Provide the (X, Y) coordinate of the cell's center where the given text is located.  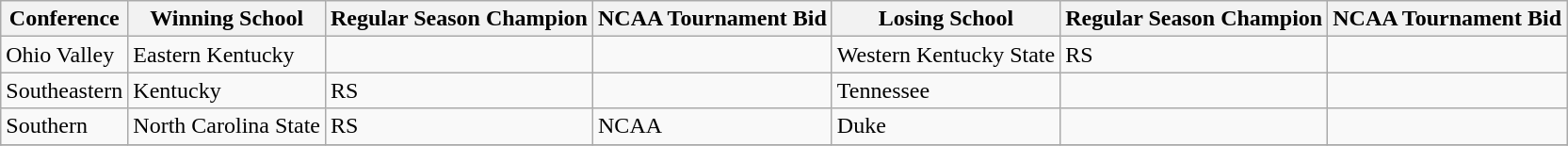
NCAA (713, 126)
Eastern Kentucky (227, 55)
Southeastern (64, 90)
Western Kentucky State (946, 55)
Duke (946, 126)
North Carolina State (227, 126)
Conference (64, 19)
Southern (64, 126)
Ohio Valley (64, 55)
Kentucky (227, 90)
Losing School (946, 19)
Winning School (227, 19)
Tennessee (946, 90)
